Identify which cell holds the provided text, then report its [x, y] central coordinate. 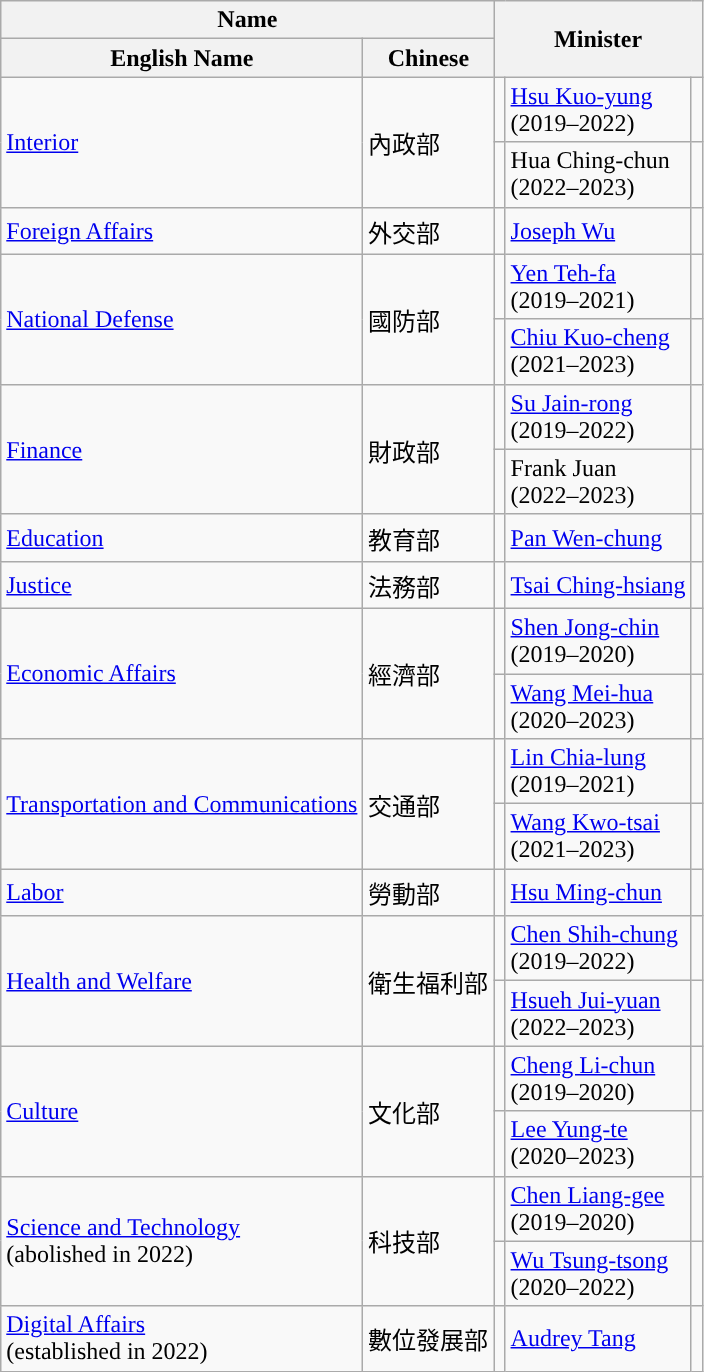
國防部 [428, 319]
Pan Wen-chung [598, 538]
Wu Tsung-tsong(2020–2022) [598, 1274]
Science and Technology (abolished in 2022) [182, 1241]
English Name [182, 58]
Joseph Wu [598, 230]
Hua Ching-chun (2022–2023) [598, 174]
Health and Welfare [182, 981]
Tsai Ching-hsiang [598, 584]
教育部 [428, 538]
財政部 [428, 449]
Minister [598, 39]
文化部 [428, 1111]
Wang Mei-hua(2020–2023) [598, 706]
Chen Shih-chung(2019–2022) [598, 948]
科技部 [428, 1241]
Interior [182, 142]
Foreign Affairs [182, 230]
衛生福利部 [428, 981]
Lin Chia-lung (2019–2021) [598, 772]
Finance [182, 449]
Frank Juan (2022–2023) [598, 482]
Hsueh Jui-yuan(2022–2023) [598, 1014]
Cheng Li-chun(2019–2020) [598, 1078]
Yen Teh-fa (2019–2021) [598, 286]
交通部 [428, 804]
Culture [182, 1111]
Hsu Kuo-yung (2019–2022) [598, 110]
Hsu Ming-chun [598, 892]
法務部 [428, 584]
Economic Affairs [182, 673]
經濟部 [428, 673]
Transportation and Communications [182, 804]
內政部 [428, 142]
Su Jain-rong (2019–2022) [598, 416]
數位發展部 [428, 1338]
Chiu Kuo-cheng (2021–2023) [598, 352]
Digital Affairs (established in 2022) [182, 1338]
Shen Jong-chin(2019–2020) [598, 640]
National Defense [182, 319]
Wang Kwo-tsai(2021–2023) [598, 836]
Chen Liang-gee(2019–2020) [598, 1208]
Name [248, 20]
Lee Yung-te(2020–2023) [598, 1144]
Chinese [428, 58]
勞動部 [428, 892]
Education [182, 538]
外交部 [428, 230]
Audrey Tang [598, 1338]
Justice [182, 584]
Labor [182, 892]
